Locate the cell with the specified text and output its [x, y] center coordinate. 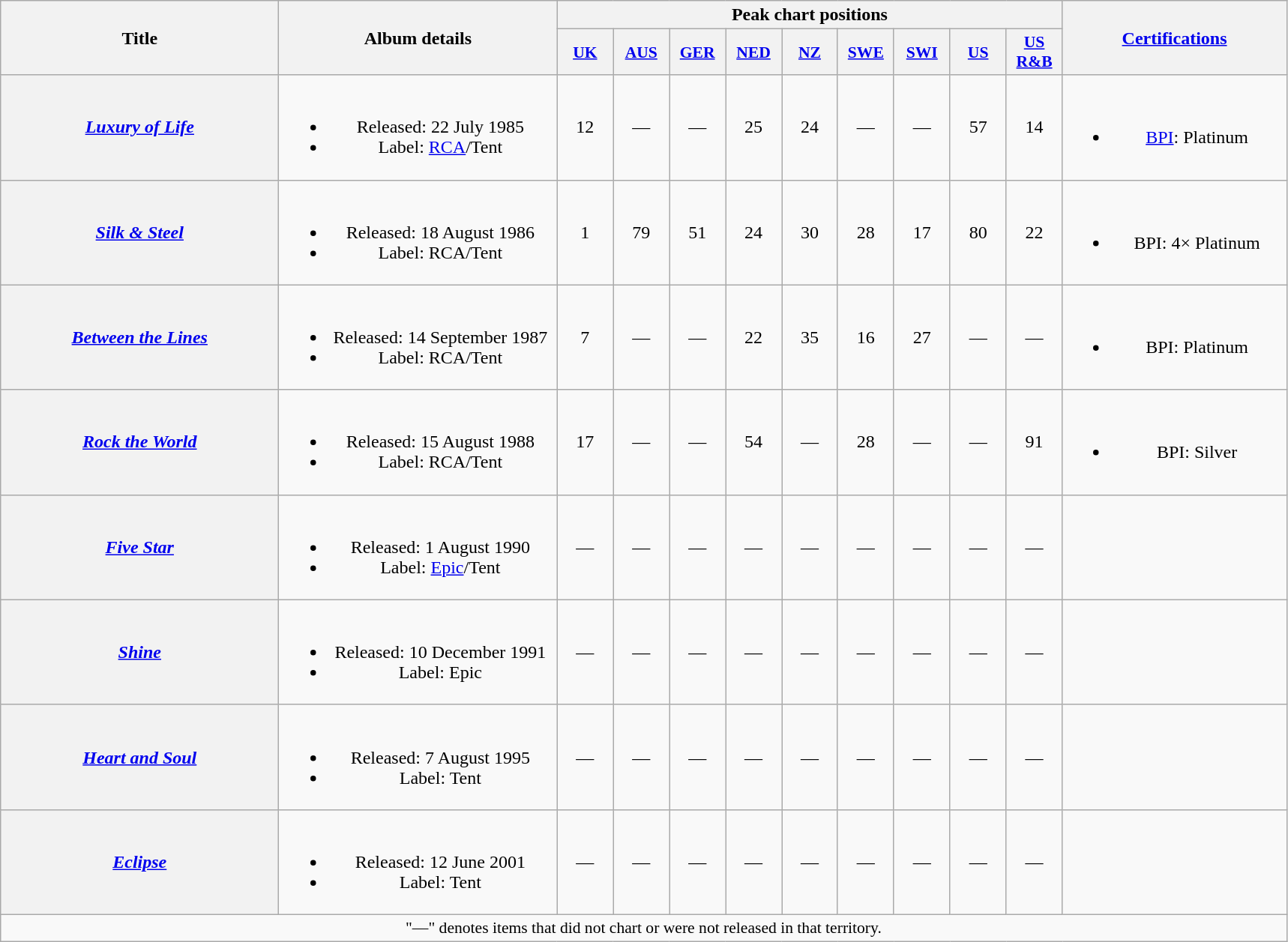
Shine [139, 652]
91 [1035, 442]
AUS [642, 52]
51 [697, 232]
Album details [418, 37]
1 [585, 232]
BPI: Silver [1174, 442]
80 [978, 232]
Released: 15 August 1988Label: RCA/Tent [418, 442]
79 [642, 232]
"—" denotes items that did not chart or were not released in that territory. [643, 928]
16 [865, 337]
Heart and Soul [139, 757]
Released: 12 June 2001Label: Tent [418, 862]
57 [978, 127]
Title [139, 37]
GER [697, 52]
Released: 10 December 1991Label: Epic [418, 652]
NED [754, 52]
25 [754, 127]
Rock the World [139, 442]
Peak chart positions [810, 15]
Eclipse [139, 862]
BPI: 4× Platinum [1174, 232]
12 [585, 127]
Luxury of Life [139, 127]
Released: 7 August 1995Label: Tent [418, 757]
NZ [810, 52]
UK [585, 52]
27 [922, 337]
7 [585, 337]
Five Star [139, 547]
Released: 1 August 1990Label: Epic/Tent [418, 547]
SWE [865, 52]
Certifications [1174, 37]
SWI [922, 52]
Between the Lines [139, 337]
USR&B [1035, 52]
35 [810, 337]
Silk & Steel [139, 232]
Released: 14 September 1987Label: RCA/Tent [418, 337]
30 [810, 232]
Released: 18 August 1986Label: RCA/Tent [418, 232]
54 [754, 442]
Released: 22 July 1985Label: RCA/Tent [418, 127]
US [978, 52]
14 [1035, 127]
